Extract the [X, Y] coordinate from the center of the cell holding the provided text.  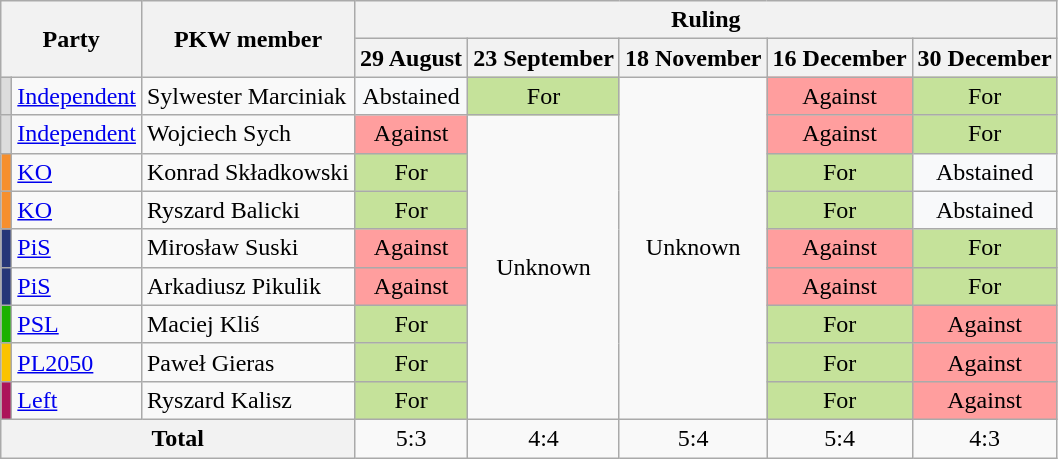
30 December [984, 58]
4:3 [984, 438]
Paweł Gieras [248, 362]
16 December [840, 58]
PL2050 [77, 362]
5:3 [412, 438]
Konrad Składkowski [248, 172]
Ryszard Kalisz [248, 400]
23 September [544, 58]
Party [72, 39]
PSL [77, 324]
4:4 [544, 438]
Sylwester Marciniak [248, 96]
Ruling [706, 20]
18 November [693, 58]
Ryszard Balicki [248, 210]
Arkadiusz Pikulik [248, 286]
Left [77, 400]
PKW member [248, 39]
Wojciech Sych [248, 134]
29 August [412, 58]
Maciej Kliś [248, 324]
Total [178, 438]
Mirosław Suski [248, 248]
